Scan for the cell matching the given text and deliver its [x, y] coordinate at center. 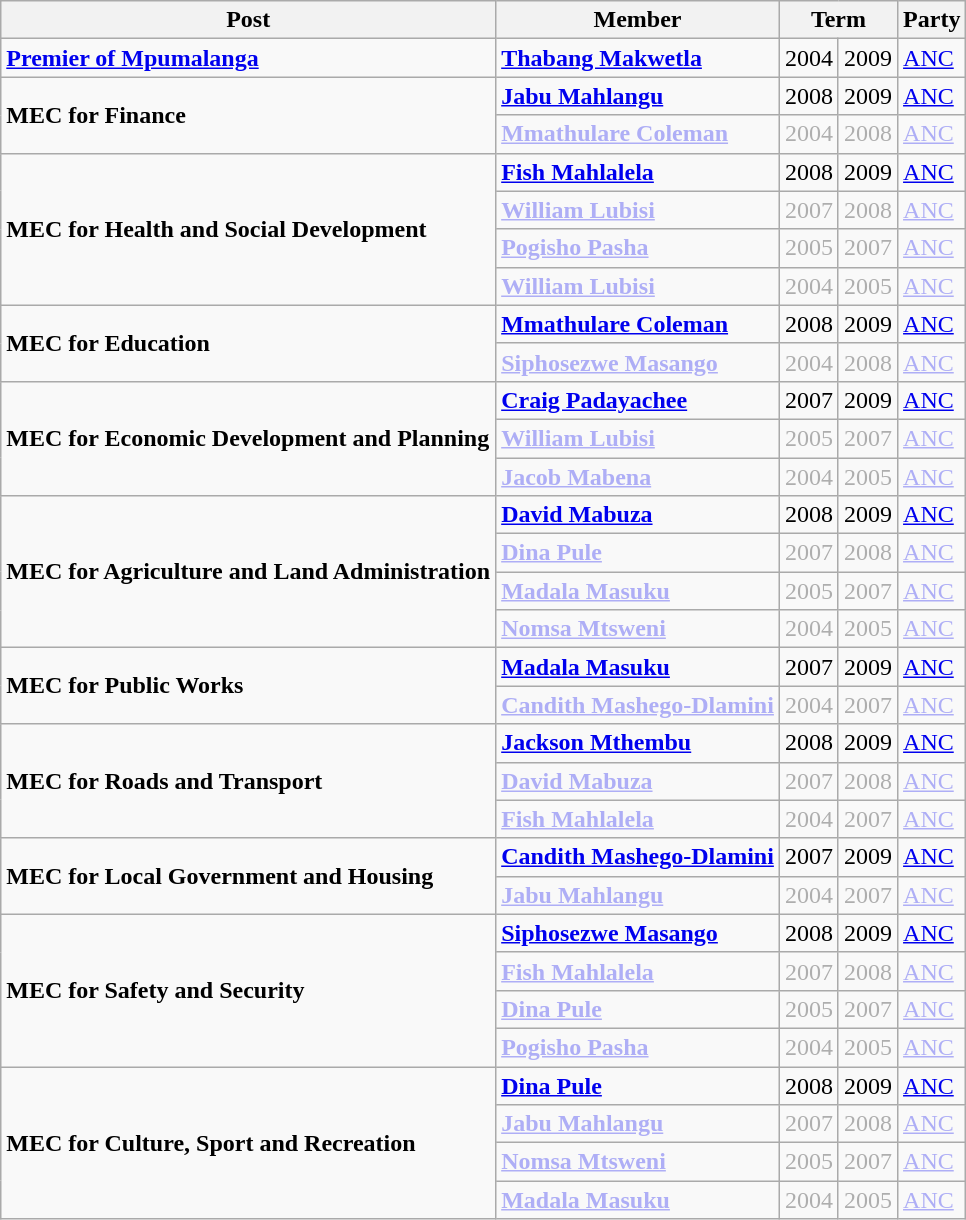
Member [638, 20]
Craig Padayachee [638, 400]
MEC for Local Government and Housing [248, 876]
Thabang Makwetla [638, 58]
MEC for Health and Social Development [248, 229]
Jacob Mabena [638, 477]
Party [932, 20]
MEC for Economic Development and Planning [248, 438]
MEC for Roads and Transport [248, 781]
MEC for Culture, Sport and Recreation [248, 1142]
Jackson Mthembu [638, 743]
MEC for Education [248, 343]
MEC for Public Works [248, 686]
MEC for Finance [248, 115]
MEC for Safety and Security [248, 990]
MEC for Agriculture and Land Administration [248, 572]
Term [838, 20]
Post [248, 20]
Premier of Mpumalanga [248, 58]
